Return (x, y) of the center of cell containing provided text 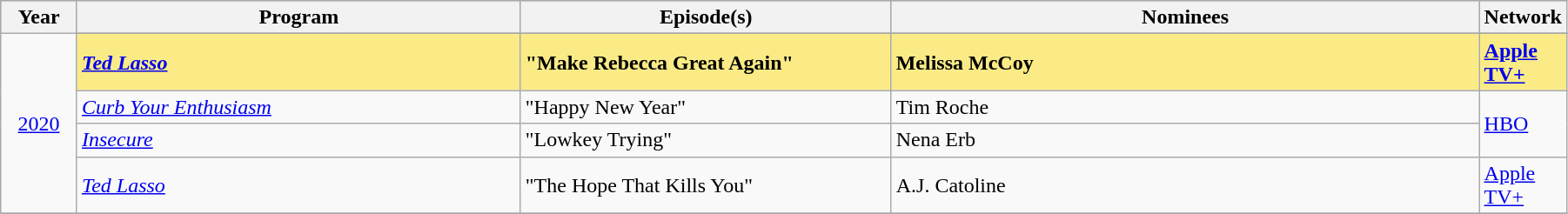
"Lowkey Trying" (706, 140)
A.J. Catoline (1185, 184)
"Make Rebecca Great Again" (706, 63)
"Happy New Year" (706, 107)
Insecure (298, 140)
2020 (39, 124)
HBO (1523, 124)
Melissa McCoy (1185, 63)
Curb Your Enthusiasm (298, 107)
"The Hope That Kills You" (706, 184)
Nena Erb (1185, 140)
Tim Roche (1185, 107)
Episode(s) (706, 17)
Network (1523, 17)
Nominees (1185, 17)
Year (39, 17)
Program (298, 17)
